Identify which cell holds the provided text, then report its (X, Y) central coordinate. 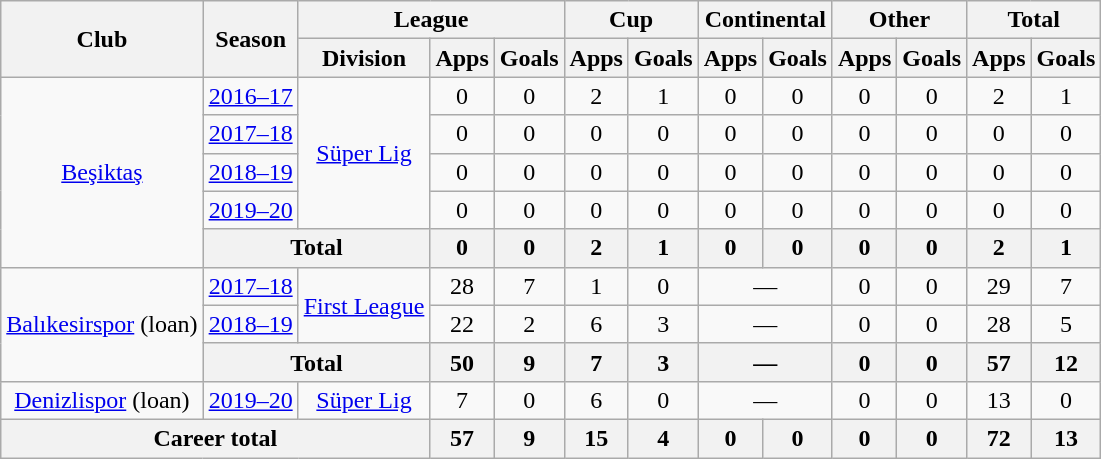
2016–17 (250, 96)
Division (364, 58)
15 (596, 438)
72 (999, 438)
12 (1066, 362)
Club (102, 39)
Denizlispor (loan) (102, 400)
Beşiktaş (102, 172)
First League (364, 305)
League (431, 20)
Balıkesirspor (loan) (102, 324)
Other (899, 20)
50 (462, 362)
Continental (765, 20)
22 (462, 324)
Season (250, 39)
Career total (216, 438)
4 (663, 438)
29 (999, 286)
Cup (631, 20)
5 (1066, 324)
